Detect which cell encompasses the target text, then output its (X, Y) center coordinate. 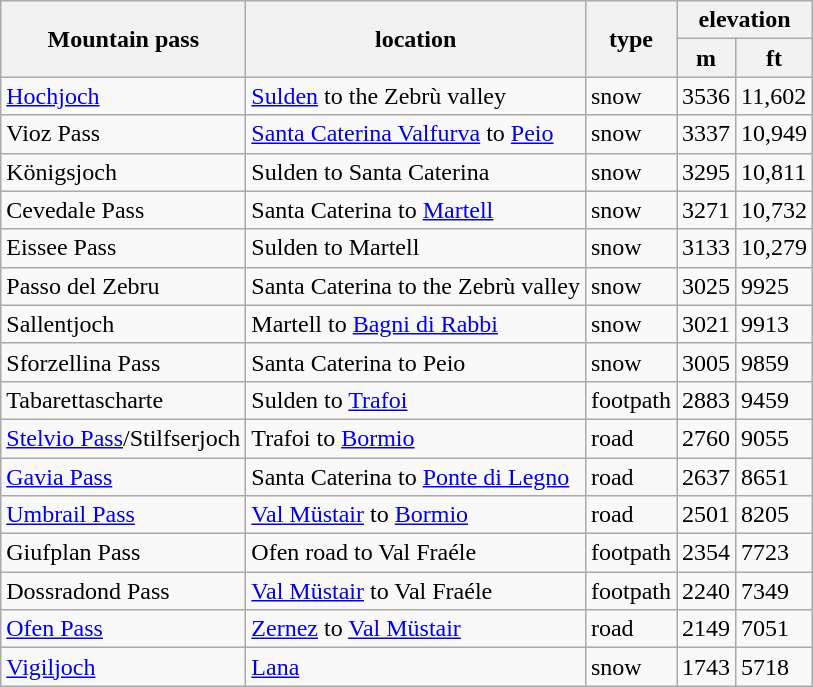
Tabarettascharte (124, 400)
5718 (774, 667)
Santa Caterina to Ponte di Legno (416, 477)
3536 (706, 96)
3021 (706, 324)
7051 (774, 629)
2637 (706, 477)
Passo del Zebru (124, 286)
3271 (706, 210)
10,279 (774, 248)
Gavia Pass (124, 477)
7723 (774, 553)
Sulden to Martell (416, 248)
10,811 (774, 172)
2501 (706, 515)
Sulden to Santa Caterina (416, 172)
2354 (706, 553)
3005 (706, 362)
3133 (706, 248)
3025 (706, 286)
2149 (706, 629)
Hochjoch (124, 96)
9913 (774, 324)
Santa Caterina to Peio (416, 362)
location (416, 39)
Königsjoch (124, 172)
Santa Caterina Valfurva to Peio (416, 134)
Eissee Pass (124, 248)
8205 (774, 515)
9925 (774, 286)
type (630, 39)
Stelvio Pass/Stilfserjoch (124, 438)
Giufplan Pass (124, 553)
Ofen road to Val Fraéle (416, 553)
11,602 (774, 96)
Zernez to Val Müstair (416, 629)
Ofen Pass (124, 629)
Umbrail Pass (124, 515)
2883 (706, 400)
Martell to Bagni di Rabbi (416, 324)
Trafoi to Bormio (416, 438)
Cevedale Pass (124, 210)
9055 (774, 438)
Santa Caterina to Martell (416, 210)
2240 (706, 591)
9459 (774, 400)
ft (774, 58)
elevation (744, 20)
10,732 (774, 210)
3337 (706, 134)
Sulden to Trafoi (416, 400)
Val Müstair to Bormio (416, 515)
9859 (774, 362)
Val Müstair to Val Fraéle (416, 591)
Vigiljoch (124, 667)
1743 (706, 667)
10,949 (774, 134)
Lana (416, 667)
2760 (706, 438)
Sulden to the Zebrù valley (416, 96)
Sallentjoch (124, 324)
Dossradond Pass (124, 591)
8651 (774, 477)
3295 (706, 172)
7349 (774, 591)
Santa Caterina to the Zebrù valley (416, 286)
Sforzellina Pass (124, 362)
m (706, 58)
Mountain pass (124, 39)
Vioz Pass (124, 134)
